Return the (x, y) coordinate for the center point of the cell that contains the specified text.  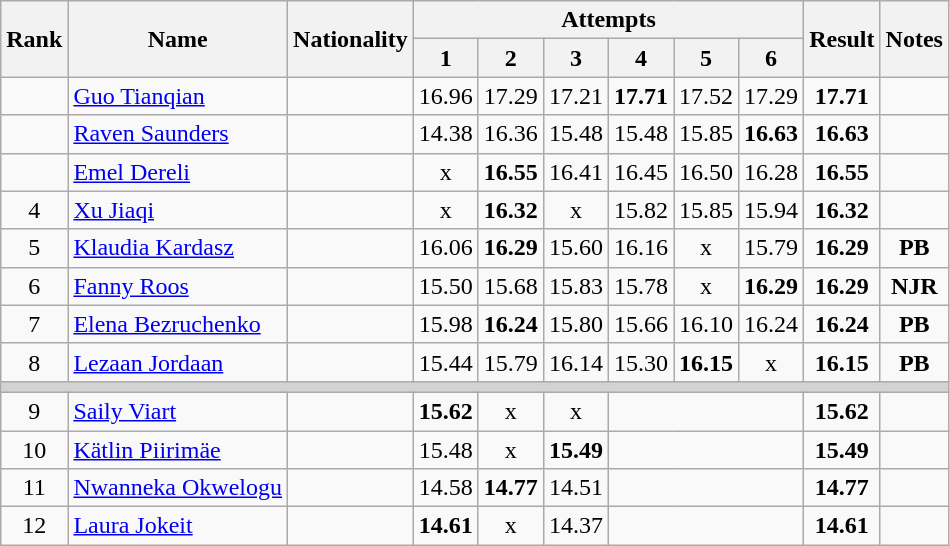
16.45 (640, 172)
16.41 (576, 172)
Name (178, 39)
14.51 (576, 488)
11 (34, 488)
Klaudia Kardasz (178, 248)
1 (446, 58)
15.30 (640, 362)
16.14 (576, 362)
Rank (34, 39)
Fanny Roos (178, 286)
Notes (914, 39)
14.38 (446, 134)
Xu Jiaqi (178, 210)
Nationality (351, 39)
Saily Viart (178, 411)
15.78 (640, 286)
15.50 (446, 286)
Emel Dereli (178, 172)
15.60 (576, 248)
16.10 (706, 324)
Kätlin Piirimäe (178, 449)
15.80 (576, 324)
15.82 (640, 210)
15.98 (446, 324)
Raven Saunders (178, 134)
3 (576, 58)
NJR (914, 286)
10 (34, 449)
15.94 (772, 210)
14.58 (446, 488)
Guo Tianqian (178, 96)
16.16 (640, 248)
Laura Jokeit (178, 526)
16.36 (510, 134)
15.68 (510, 286)
17.52 (706, 96)
16.06 (446, 248)
16.28 (772, 172)
15.66 (640, 324)
12 (34, 526)
17.21 (576, 96)
8 (34, 362)
Elena Bezruchenko (178, 324)
7 (34, 324)
Lezaan Jordaan (178, 362)
2 (510, 58)
15.44 (446, 362)
14.37 (576, 526)
Nwanneka Okwelogu (178, 488)
15.83 (576, 286)
Result (842, 39)
9 (34, 411)
Attempts (608, 20)
16.50 (706, 172)
16.96 (446, 96)
